Provide the (X, Y) coordinate of the cell's center where the given text is located.  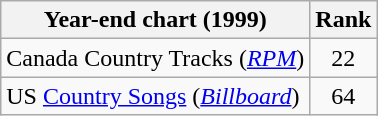
Year-end chart (1999) (156, 20)
Rank (344, 20)
US Country Songs (Billboard) (156, 96)
22 (344, 58)
64 (344, 96)
Canada Country Tracks (RPM) (156, 58)
